Determine the (x, y) coordinate at the center of the cell enclosing the given text.  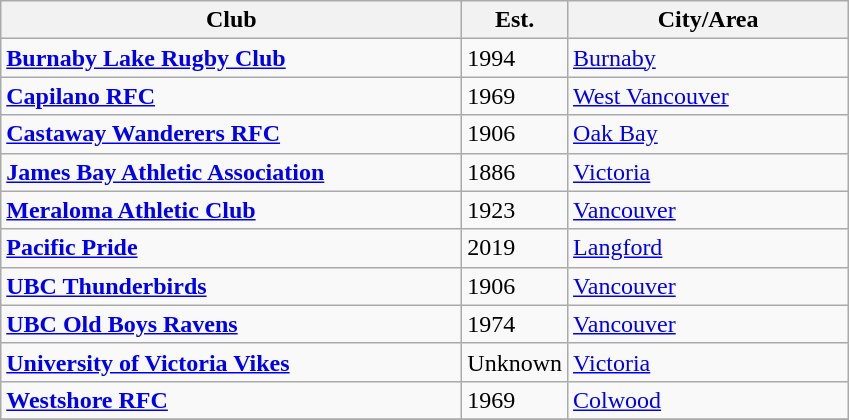
Unknown (515, 362)
Burnaby (708, 58)
Club (232, 20)
Castaway Wanderers RFC (232, 134)
2019 (515, 248)
1994 (515, 58)
University of Victoria Vikes (232, 362)
1923 (515, 210)
UBC Thunderbirds (232, 286)
City/Area (708, 20)
West Vancouver (708, 96)
Langford (708, 248)
Est. (515, 20)
James Bay Athletic Association (232, 172)
Oak Bay (708, 134)
Colwood (708, 400)
Pacific Pride (232, 248)
Westshore RFC (232, 400)
Capilano RFC (232, 96)
1974 (515, 324)
UBC Old Boys Ravens (232, 324)
Meraloma Athletic Club (232, 210)
Burnaby Lake Rugby Club (232, 58)
1886 (515, 172)
